Extract the [X, Y] coordinate from the center of the cell holding the provided text.  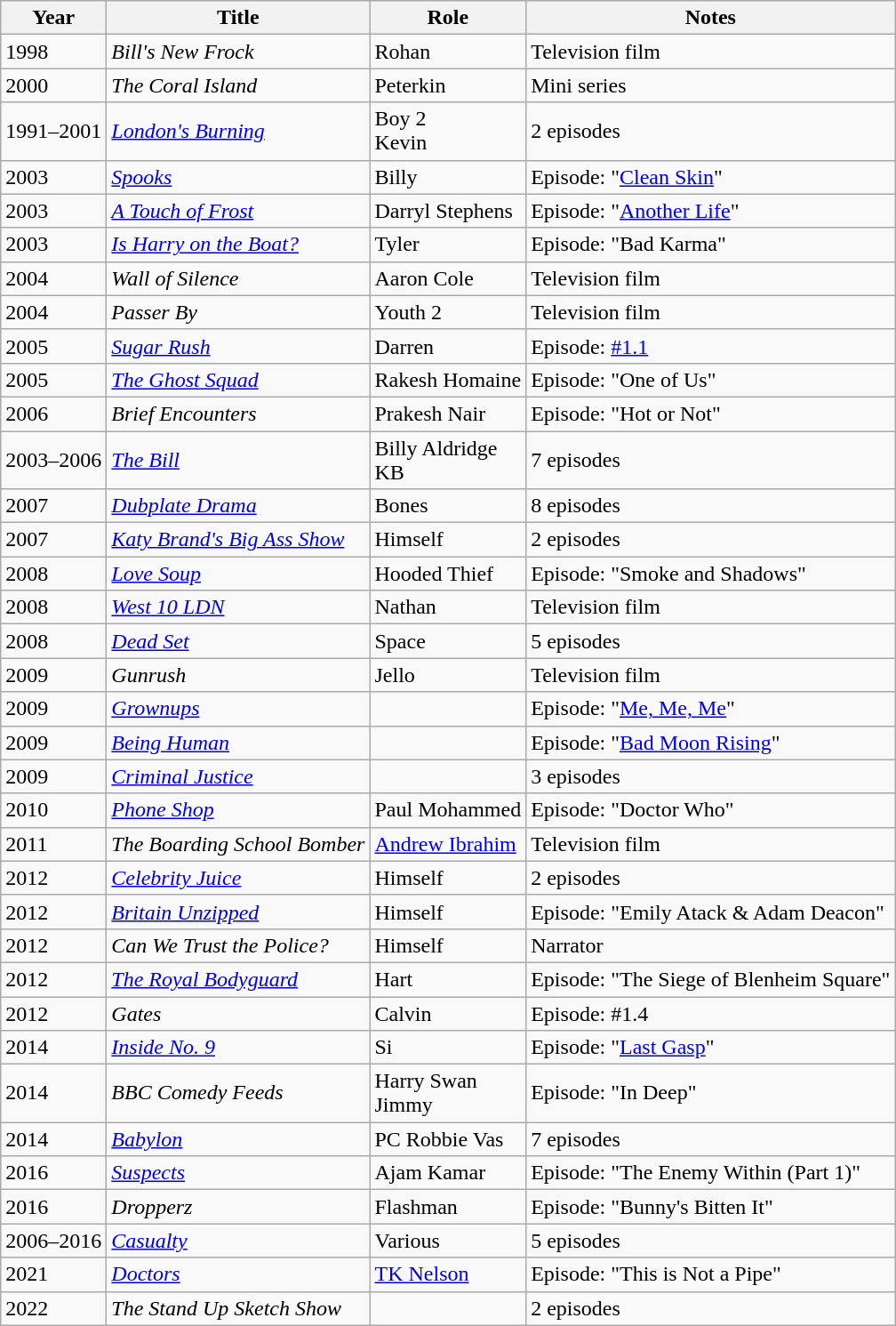
Episode: "Me, Me, Me" [711, 709]
Bones [448, 506]
Flashman [448, 1207]
2022 [53, 1308]
Youth 2 [448, 312]
1998 [53, 52]
Calvin [448, 1013]
8 episodes [711, 506]
Katy Brand's Big Ass Show [238, 540]
Darryl Stephens [448, 211]
Sugar Rush [238, 346]
Nathan [448, 607]
Peterkin [448, 85]
1991–2001 [53, 132]
Bill's New Frock [238, 52]
Episode: "Smoke and Shadows" [711, 574]
PC Robbie Vas [448, 1139]
Tyler [448, 245]
Suspects [238, 1173]
The Ghost Squad [238, 380]
Babylon [238, 1139]
The Bill [238, 459]
Grownups [238, 709]
Billy AldridgeKB [448, 459]
Being Human [238, 743]
Episode: #1.4 [711, 1013]
2021 [53, 1274]
Casualty [238, 1241]
2003–2006 [53, 459]
Gates [238, 1013]
Hart [448, 979]
The Stand Up Sketch Show [238, 1308]
Mini series [711, 85]
Episode: "Bunny's Bitten It" [711, 1207]
Darren [448, 346]
Year [53, 18]
Title [238, 18]
Episode: "In Deep" [711, 1094]
Episode: "Another Life" [711, 211]
Harry SwanJimmy [448, 1094]
A Touch of Frost [238, 211]
Episode: "Last Gasp" [711, 1048]
Dropperz [238, 1207]
2006–2016 [53, 1241]
Andrew Ibrahim [448, 844]
The Boarding School Bomber [238, 844]
Si [448, 1048]
Can We Trust the Police? [238, 945]
Rakesh Homaine [448, 380]
Episode: #1.1 [711, 346]
Brief Encounters [238, 414]
Episode: "Bad Moon Rising" [711, 743]
Wall of Silence [238, 278]
Aaron Cole [448, 278]
Episode: "This is Not a Pipe" [711, 1274]
Celebrity Juice [238, 878]
Is Harry on the Boat? [238, 245]
Inside No. 9 [238, 1048]
The Royal Bodyguard [238, 979]
Episode: "Emily Atack & Adam Deacon" [711, 912]
Billy [448, 177]
Ajam Kamar [448, 1173]
Britain Unzipped [238, 912]
Passer By [238, 312]
The Coral Island [238, 85]
Episode: "Clean Skin" [711, 177]
Notes [711, 18]
Episode: "The Enemy Within (Part 1)" [711, 1173]
Paul Mohammed [448, 810]
Phone Shop [238, 810]
Episode: "Hot or Not" [711, 414]
Episode: "The Siege of Blenheim Square" [711, 979]
Prakesh Nair [448, 414]
Doctors [238, 1274]
Narrator [711, 945]
2000 [53, 85]
BBC Comedy Feeds [238, 1094]
Gunrush [238, 675]
Dubplate Drama [238, 506]
Rohan [448, 52]
Dead Set [238, 641]
Episode: "Bad Karma" [711, 245]
London's Burning [238, 132]
Episode: "One of Us" [711, 380]
Role [448, 18]
Criminal Justice [238, 776]
3 episodes [711, 776]
Spooks [238, 177]
TK Nelson [448, 1274]
Various [448, 1241]
2010 [53, 810]
2006 [53, 414]
Space [448, 641]
Jello [448, 675]
Episode: "Doctor Who" [711, 810]
Love Soup [238, 574]
Boy 2Kevin [448, 132]
Hooded Thief [448, 574]
West 10 LDN [238, 607]
2011 [53, 844]
